Search for the cell housing the specified text and yield its [x, y] center coordinate. 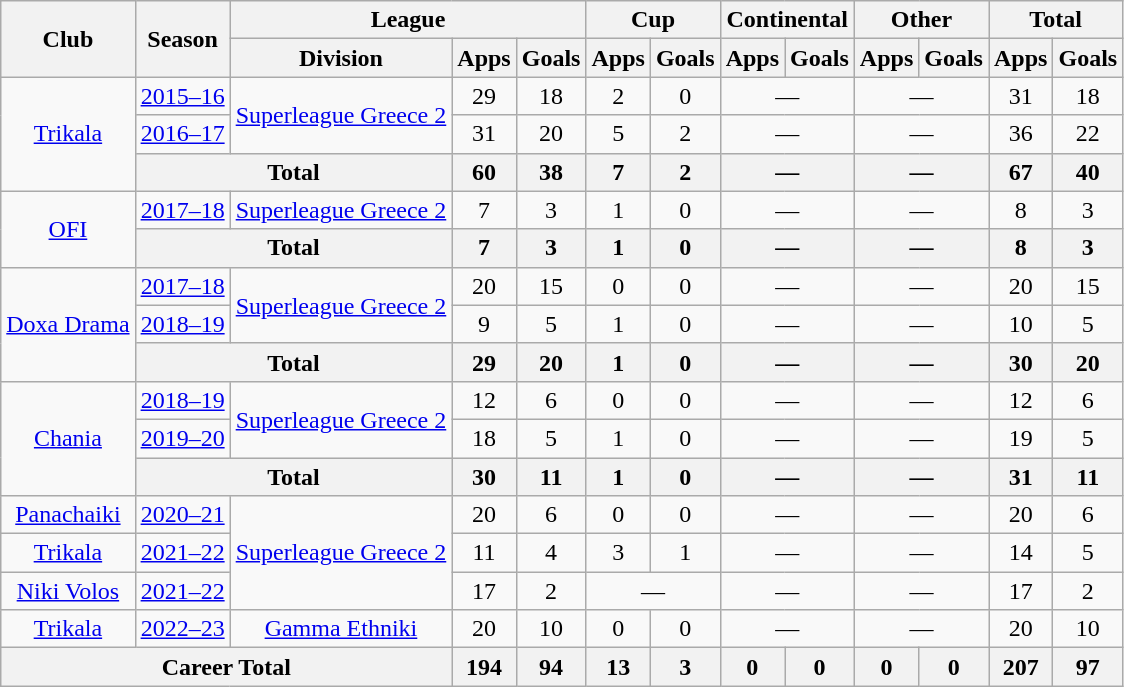
Continental [787, 20]
Club [68, 39]
2022–23 [182, 629]
Cup [653, 20]
97 [1088, 667]
40 [1088, 172]
Niki Volos [68, 591]
94 [551, 667]
38 [551, 172]
2016–17 [182, 134]
2015–16 [182, 96]
4 [551, 553]
19 [1020, 438]
League [408, 20]
Doxa Drama [68, 324]
Division [341, 58]
14 [1020, 553]
2019–20 [182, 438]
Career Total [226, 667]
Panachaiki [68, 515]
60 [484, 172]
9 [484, 324]
Other [921, 20]
207 [1020, 667]
Chania [68, 438]
22 [1088, 134]
194 [484, 667]
OFI [68, 229]
13 [618, 667]
2020–21 [182, 515]
Gamma Ethniki [341, 629]
Season [182, 39]
67 [1020, 172]
36 [1020, 134]
